Return the [x, y] coordinate for the center point of the cell that contains the specified text.  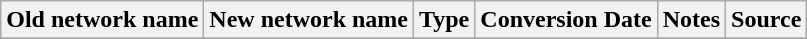
Notes [691, 20]
Conversion Date [566, 20]
Type [444, 20]
New network name [309, 20]
Source [766, 20]
Old network name [102, 20]
